Find where the given text appears and provide that cell's center as [X, Y] coordinate. 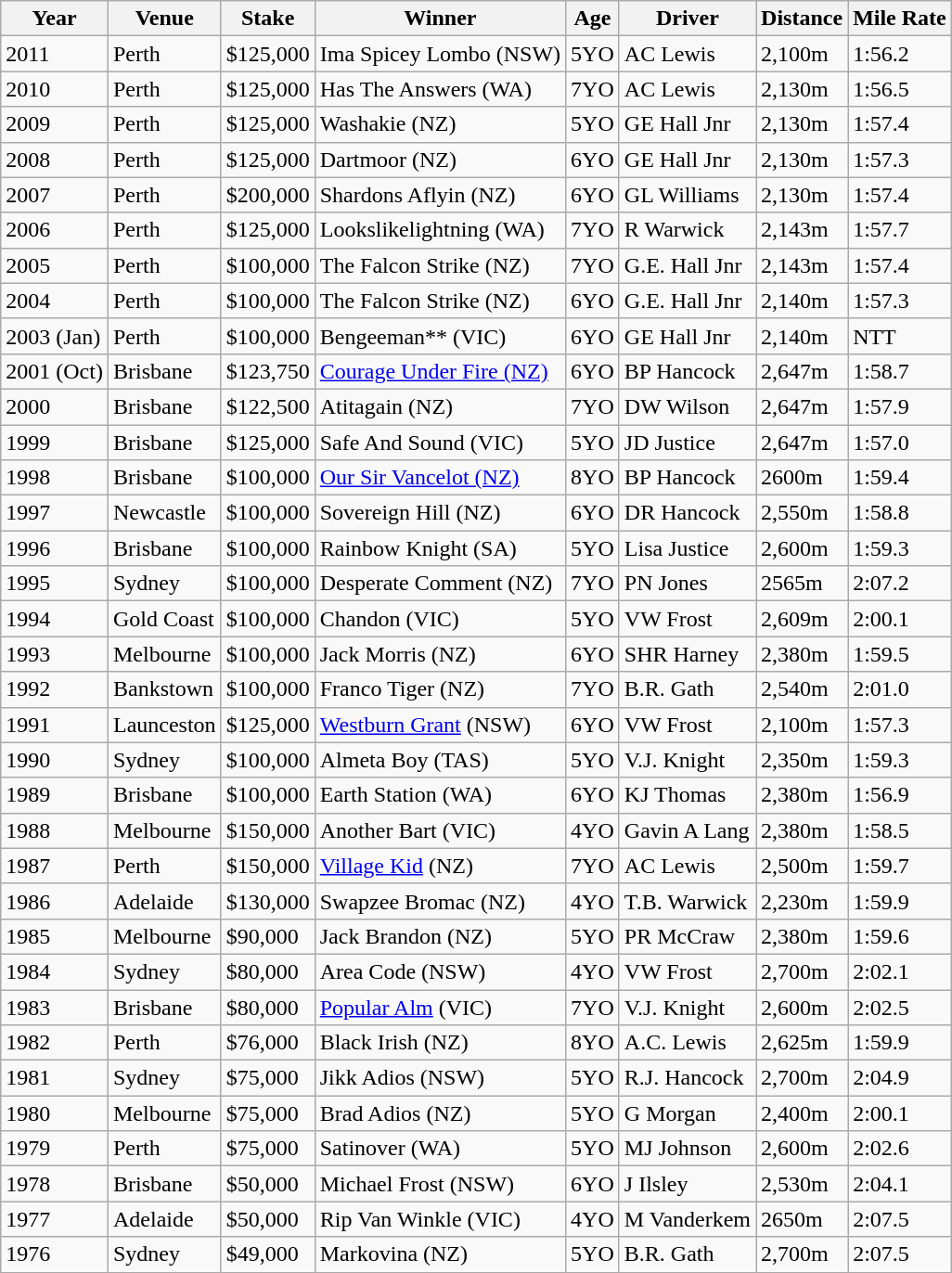
Almeta Boy (TAS) [440, 760]
Westburn Grant (NSW) [440, 725]
Markovina (NZ) [440, 1254]
1995 [55, 584]
Lookslikelightning (WA) [440, 230]
1:56.5 [900, 89]
2007 [55, 195]
Sovereign Hill (NZ) [440, 513]
2010 [55, 89]
1979 [55, 1149]
1:58.5 [900, 830]
2,625m [802, 1043]
2,540m [802, 689]
1978 [55, 1184]
Rip Van Winkle (VIC) [440, 1219]
1988 [55, 830]
Desperate Comment (NZ) [440, 584]
$76,000 [267, 1043]
2:07.2 [900, 584]
R.J. Hancock [687, 1078]
Safe And Sound (VIC) [440, 443]
Jikk Adios (NSW) [440, 1078]
PN Jones [687, 584]
MJ Johnson [687, 1149]
$122,500 [267, 406]
Brad Adios (NZ) [440, 1113]
1987 [55, 866]
2,550m [802, 513]
G Morgan [687, 1113]
1976 [55, 1254]
Village Kid (NZ) [440, 866]
2,500m [802, 866]
2:02.5 [900, 1007]
Dartmoor (NZ) [440, 160]
1980 [55, 1113]
1986 [55, 901]
Popular Alm (VIC) [440, 1007]
1985 [55, 936]
Our Sir Vancelot (NZ) [440, 478]
1998 [55, 478]
2:01.0 [900, 689]
2011 [55, 54]
Gavin A Lang [687, 830]
2000 [55, 406]
Swapzee Bromac (NZ) [440, 901]
Mile Rate [900, 19]
1984 [55, 971]
R Warwick [687, 230]
1992 [55, 689]
Rainbow Knight (SA) [440, 548]
Shardons Aflyin (NZ) [440, 195]
2006 [55, 230]
1981 [55, 1078]
M Vanderkem [687, 1219]
1:58.7 [900, 371]
DR Hancock [687, 513]
T.B. Warwick [687, 901]
J Ilsley [687, 1184]
1:57.7 [900, 230]
1991 [55, 725]
2:04.1 [900, 1184]
Earth Station (WA) [440, 795]
1996 [55, 548]
Winner [440, 19]
$200,000 [267, 195]
Area Code (NSW) [440, 971]
2:04.9 [900, 1078]
1982 [55, 1043]
Launceston [164, 725]
SHR Harney [687, 654]
GL Williams [687, 195]
Another Bart (VIC) [440, 830]
Stake [267, 19]
1983 [55, 1007]
JD Justice [687, 443]
1:58.8 [900, 513]
1:59.5 [900, 654]
Black Irish (NZ) [440, 1043]
1:59.7 [900, 866]
Lisa Justice [687, 548]
Jack Brandon (NZ) [440, 936]
Washakie (NZ) [440, 124]
$90,000 [267, 936]
1:56.2 [900, 54]
2650m [802, 1219]
Bengeeman** (VIC) [440, 336]
Chandon (VIC) [440, 619]
Michael Frost (NSW) [440, 1184]
NTT [900, 336]
$123,750 [267, 371]
Franco Tiger (NZ) [440, 689]
1:57.9 [900, 406]
1:59.4 [900, 478]
1999 [55, 443]
1:59.6 [900, 936]
2565m [802, 584]
2600m [802, 478]
Driver [687, 19]
Satinover (WA) [440, 1149]
2001 (Oct) [55, 371]
2009 [55, 124]
Newcastle [164, 513]
2,400m [802, 1113]
2008 [55, 160]
Atitagain (NZ) [440, 406]
1993 [55, 654]
2004 [55, 301]
Venue [164, 19]
$49,000 [267, 1254]
DW Wilson [687, 406]
1997 [55, 513]
2003 (Jan) [55, 336]
Courage Under Fire (NZ) [440, 371]
2,350m [802, 760]
1989 [55, 795]
Bankstown [164, 689]
Year [55, 19]
Jack Morris (NZ) [440, 654]
KJ Thomas [687, 795]
2:02.1 [900, 971]
Ima Spicey Lombo (NSW) [440, 54]
PR McCraw [687, 936]
Age [593, 19]
A.C. Lewis [687, 1043]
1:57.0 [900, 443]
1:56.9 [900, 795]
1977 [55, 1219]
Distance [802, 19]
2,609m [802, 619]
$130,000 [267, 901]
Gold Coast [164, 619]
1990 [55, 760]
2005 [55, 265]
2,230m [802, 901]
Has The Answers (WA) [440, 89]
2:02.6 [900, 1149]
2,530m [802, 1184]
1994 [55, 619]
